Scan for the cell matching the given text and deliver its (x, y) coordinate at center. 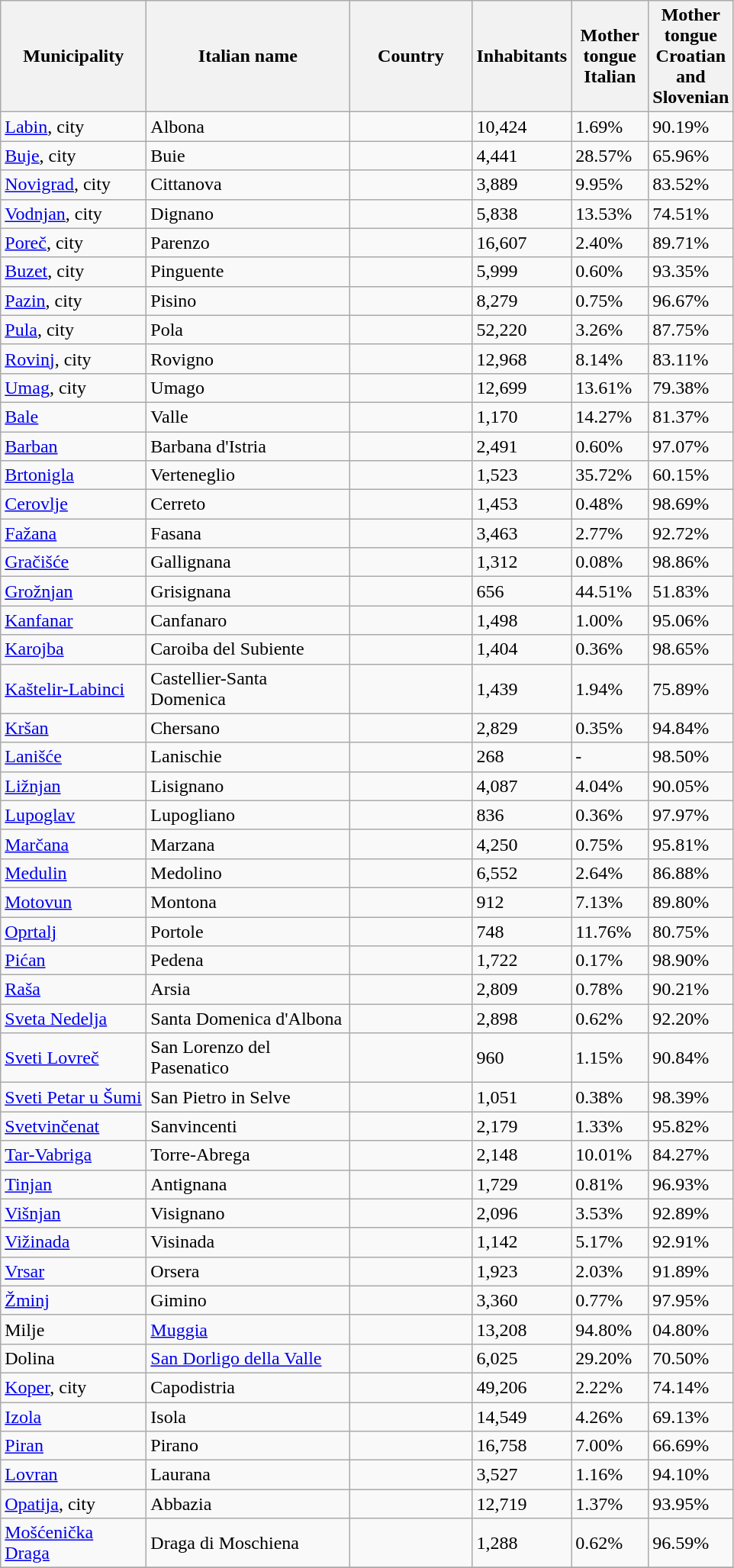
96.67% (691, 301)
3,889 (522, 185)
Visignano (248, 1213)
92.91% (691, 1242)
13.53% (610, 214)
1,312 (522, 562)
83.52% (691, 185)
3,527 (522, 1475)
Abbazia (248, 1504)
Mošćenička Draga (73, 1543)
Santa Domenica d'Albona (248, 1019)
94.84% (691, 728)
Pazin, city (73, 301)
66.69% (691, 1446)
80.75% (691, 932)
89.80% (691, 902)
Pula, city (73, 330)
Italian name (248, 56)
2,096 (522, 1213)
Albona (248, 127)
Castellier-Santa Domenica (248, 688)
96.59% (691, 1543)
51.83% (691, 591)
1,453 (522, 504)
Inhabitants (522, 56)
Labin, city (73, 127)
16,607 (522, 243)
4,250 (522, 844)
89.71% (691, 243)
49,206 (522, 1387)
29.20% (610, 1358)
9.95% (610, 185)
93.35% (691, 272)
Kršan (73, 728)
Buzet, city (73, 272)
0.78% (610, 990)
6,025 (522, 1358)
Lupogliano (248, 815)
3.53% (610, 1213)
Pinguente (248, 272)
San Pietro in Selve (248, 1097)
Cerovlje (73, 504)
Sveti Lovreč (73, 1058)
Medolino (248, 873)
Buje, city (73, 156)
5,838 (522, 214)
2,898 (522, 1019)
0.35% (610, 728)
83.11% (691, 359)
92.72% (691, 533)
2.03% (610, 1271)
92.89% (691, 1213)
0.77% (610, 1300)
35.72% (610, 475)
Pedena (248, 961)
74.51% (691, 214)
Višnjan (73, 1213)
Novigrad, city (73, 185)
28.57% (610, 156)
97.97% (691, 815)
2,179 (522, 1126)
1,288 (522, 1543)
836 (522, 815)
1,523 (522, 475)
Grožnjan (73, 591)
98.69% (691, 504)
Pićan (73, 961)
- (610, 757)
14,549 (522, 1417)
2.40% (610, 243)
74.14% (691, 1387)
98.39% (691, 1097)
Umago (248, 388)
69.13% (691, 1417)
4.26% (610, 1417)
912 (522, 902)
Oprtalj (73, 932)
95.82% (691, 1126)
Fasana (248, 533)
Country (410, 56)
Canfanaro (248, 620)
84.27% (691, 1155)
2,829 (522, 728)
1.69% (610, 127)
Buie (248, 156)
2.22% (610, 1387)
Svetvinčenat (73, 1126)
13.61% (610, 388)
Visinada (248, 1242)
3.26% (610, 330)
Grisignana (248, 591)
0.48% (610, 504)
87.75% (691, 330)
1.94% (610, 688)
95.06% (691, 620)
Koper, city (73, 1387)
Milje (73, 1329)
90.84% (691, 1058)
5.17% (610, 1242)
1.16% (610, 1475)
7.00% (610, 1446)
98.65% (691, 649)
Sveti Petar u Šumi (73, 1097)
93.95% (691, 1504)
91.89% (691, 1271)
Laurana (248, 1475)
Gallignana (248, 562)
Lovran (73, 1475)
04.80% (691, 1329)
96.93% (691, 1184)
2.77% (610, 533)
13,208 (522, 1329)
Isola (248, 1417)
Municipality (73, 56)
Torre-Abrega (248, 1155)
79.38% (691, 388)
Izola (73, 1417)
Vižinada (73, 1242)
1,498 (522, 620)
Marčana (73, 844)
Rovinj, city (73, 359)
7.13% (610, 902)
San Lorenzo del Pasenatico (248, 1058)
12,968 (522, 359)
1.37% (610, 1504)
10,424 (522, 127)
Ližnjan (73, 786)
95.81% (691, 844)
12,699 (522, 388)
1,923 (522, 1271)
Chersano (248, 728)
1,051 (522, 1097)
10.01% (610, 1155)
11.76% (610, 932)
1,722 (522, 961)
Mother tongue Croatian and Slovenian (691, 56)
90.19% (691, 127)
1.33% (610, 1126)
65.96% (691, 156)
Gimino (248, 1300)
4,441 (522, 156)
16,758 (522, 1446)
Lanišće (73, 757)
Kanfanar (73, 620)
98.90% (691, 961)
5,999 (522, 272)
2,148 (522, 1155)
Capodistria (248, 1387)
Dolina (73, 1358)
Cerreto (248, 504)
70.50% (691, 1358)
Verteneglio (248, 475)
Cittanova (248, 185)
Arsia (248, 990)
Fažana (73, 533)
Bale (73, 417)
Caroiba del Subiente (248, 649)
2.64% (610, 873)
1,142 (522, 1242)
Lanischie (248, 757)
Gračišće (73, 562)
94.10% (691, 1475)
Valle (248, 417)
0.38% (610, 1097)
2,491 (522, 446)
Montona (248, 902)
Pola (248, 330)
2,809 (522, 990)
1,439 (522, 688)
14.27% (610, 417)
Barban (73, 446)
Sanvincenti (248, 1126)
Dignano (248, 214)
3,463 (522, 533)
Umag, city (73, 388)
4,087 (522, 786)
97.95% (691, 1300)
90.05% (691, 786)
268 (522, 757)
Karojba (73, 649)
3,360 (522, 1300)
Antignana (248, 1184)
Portole (248, 932)
Sveta Nedelja (73, 1019)
Vodnjan, city (73, 214)
Orsera (248, 1271)
4.04% (610, 786)
92.20% (691, 1019)
90.21% (691, 990)
Rovigno (248, 359)
Žminj (73, 1300)
8.14% (610, 359)
Kaštelir-Labinci (73, 688)
86.88% (691, 873)
Raša (73, 990)
Tinjan (73, 1184)
Muggia (248, 1329)
6,552 (522, 873)
656 (522, 591)
97.07% (691, 446)
San Dorligo della Valle (248, 1358)
44.51% (610, 591)
Tar-Vabriga (73, 1155)
Piran (73, 1446)
75.89% (691, 688)
Medulin (73, 873)
1,170 (522, 417)
1,729 (522, 1184)
1.00% (610, 620)
Opatija, city (73, 1504)
Motovun (73, 902)
8,279 (522, 301)
Lupoglav (73, 815)
94.80% (610, 1329)
1,404 (522, 649)
60.15% (691, 475)
0.17% (610, 961)
Barbana d'Istria (248, 446)
Pisino (248, 301)
98.86% (691, 562)
Marzana (248, 844)
Parenzo (248, 243)
748 (522, 932)
12,719 (522, 1504)
81.37% (691, 417)
52,220 (522, 330)
1.15% (610, 1058)
Pirano (248, 1446)
98.50% (691, 757)
Mother tongue Italian (610, 56)
0.08% (610, 562)
Vrsar (73, 1271)
960 (522, 1058)
Poreč, city (73, 243)
0.81% (610, 1184)
Draga di Moschiena (248, 1543)
Brtonigla (73, 475)
Lisignano (248, 786)
